Locate the cell with the specified text and output its (x, y) center coordinate. 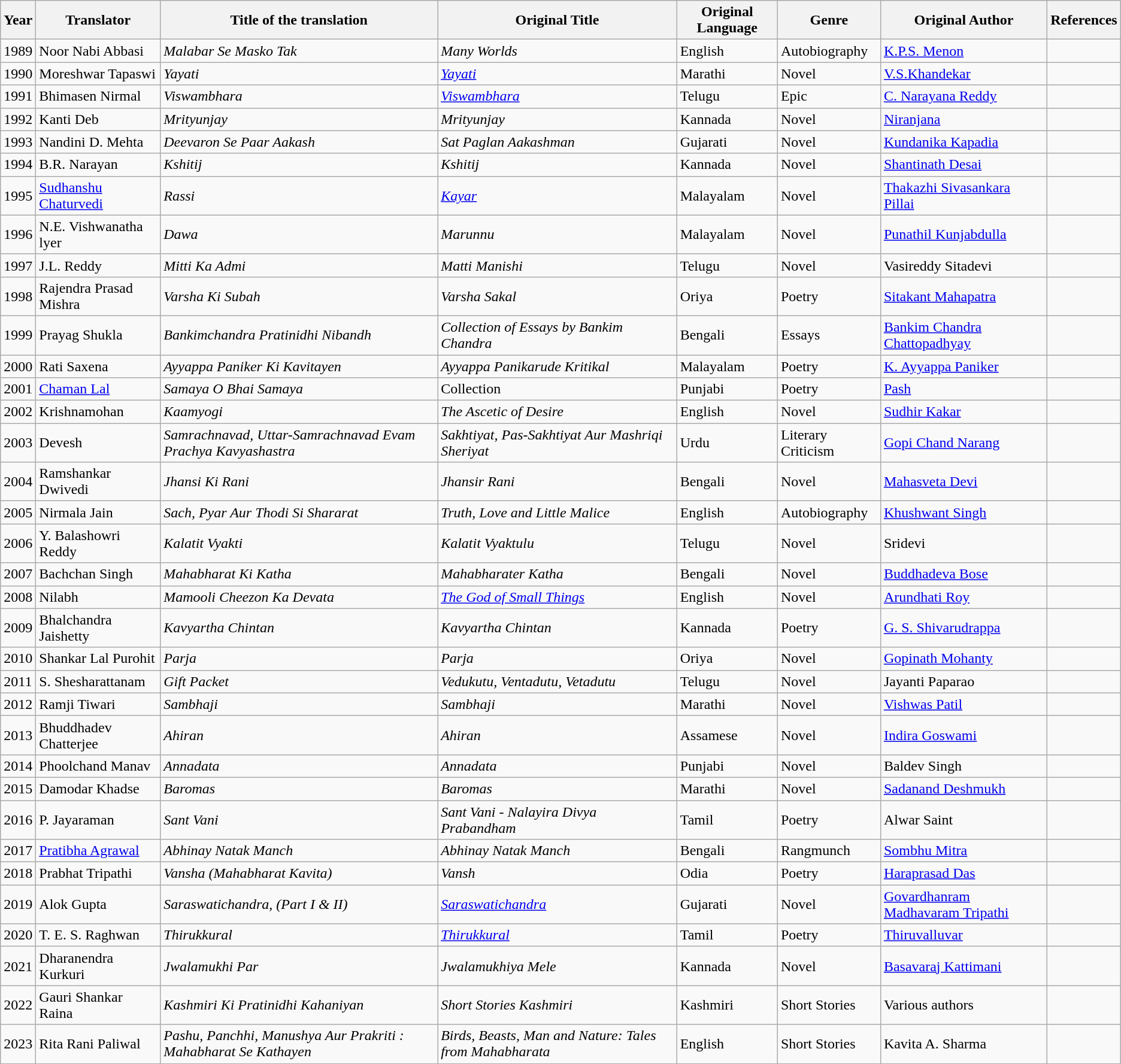
Matti Manishi (558, 265)
Pratibha Agrawal (98, 851)
Jhansi Ki Rani (299, 481)
K.P.S. Menon (964, 51)
Punathil Kunjabdulla (964, 235)
Marunnu (558, 235)
Haraprasad Das (964, 874)
1990 (18, 74)
Kashmiri Ki Pratinidhi Kahaniyan (299, 1005)
Nirmala Jain (98, 513)
Govardhanram Madhavaram Tripathi (964, 904)
Translator (98, 20)
Varsha Ki Subah (299, 296)
Truth, Love and Little Malice (558, 513)
Odia (727, 874)
2007 (18, 574)
2015 (18, 789)
Kashmiri (727, 1005)
Rita Rani Paliwal (98, 1044)
Jwalamukhi Par (299, 966)
Jhansir Rani (558, 481)
Sudhir Kakar (964, 412)
Chaman Lal (98, 389)
Various authors (964, 1005)
Rangmunch (829, 851)
1995 (18, 195)
Collection (558, 389)
2000 (18, 366)
1997 (18, 265)
Ayyappa Paniker Ki Kavitayen (299, 366)
Urdu (727, 443)
Kaamyogi (299, 412)
Literary Criticism (829, 443)
Pashu, Panchhi, Manushya Aur Prakriti : Mahabharat Se Kathayen (299, 1044)
Kanti Deb (98, 119)
Arundhati Roy (964, 597)
Phoolchand Manav (98, 766)
Vishwas Patil (964, 704)
Gauri Shankar Raina (98, 1005)
Khushwant Singh (964, 513)
Original Author (964, 20)
Assamese (727, 735)
Alok Gupta (98, 904)
Baldev Singh (964, 766)
Jayanti Paparao (964, 681)
Many Worlds (558, 51)
2006 (18, 544)
Original Language (727, 20)
Thakazhi Sivasankara Pillai (964, 195)
Vasireddy Sitadevi (964, 265)
1999 (18, 335)
Mahabharater Katha (558, 574)
The Ascetic of Desire (558, 412)
Nandini D. Mehta (98, 142)
G. S. Shivarudrappa (964, 628)
Dawa (299, 235)
2012 (18, 704)
J.L. Reddy (98, 265)
Bankim Chandra Chattopadhyay (964, 335)
2017 (18, 851)
2021 (18, 966)
Sadanand Deshmukh (964, 789)
Gopinath Mohanty (964, 659)
B.R. Narayan (98, 165)
Rati Saxena (98, 366)
Indira Goswami (964, 735)
Dharanendra Kurkuri (98, 966)
Saraswatichandra, (Part I & II) (299, 904)
2010 (18, 659)
Buddhadeva Bose (964, 574)
Alwar Saint (964, 819)
2023 (18, 1044)
2022 (18, 1005)
V.S.Khandekar (964, 74)
Gopi Chand Narang (964, 443)
Jwalamukhiya Mele (558, 966)
Pash (964, 389)
Bhalchandra Jaishetty (98, 628)
1992 (18, 119)
Moreshwar Tapaswi (98, 74)
Original Title (558, 20)
Sat Paglan Aakashman (558, 142)
Varsha Sakal (558, 296)
Samrachnavad, Uttar-Samrachnavad Evam Prachya Kavyashastra (299, 443)
S. Shesharattanam (98, 681)
Mahasveta Devi (964, 481)
Ayyappa Panikarude Kritikal (558, 366)
Prayag Shukla (98, 335)
Kalatit Vyakti (299, 544)
2016 (18, 819)
K. Ayyappa Paniker (964, 366)
2003 (18, 443)
References (1084, 20)
Mitti Ka Admi (299, 265)
2008 (18, 597)
Sakhtiyat, Pas-Sakhtiyat Aur Mashriqi Sheriyat (558, 443)
1991 (18, 96)
Sridevi (964, 544)
Mamooli Cheezon Ka Devata (299, 597)
1994 (18, 165)
1998 (18, 296)
Thiruvalluvar (964, 935)
2009 (18, 628)
Vansh (558, 874)
Sudhanshu Chaturvedi (98, 195)
1993 (18, 142)
Noor Nabi Abbasi (98, 51)
2019 (18, 904)
2002 (18, 412)
N.E. Vishwanatha lyer (98, 235)
Year (18, 20)
Genre (829, 20)
1989 (18, 51)
Bhuddhadev Chatterjee (98, 735)
Vedukutu, Ventadutu, Vetadutu (558, 681)
Mahabharat Ki Katha (299, 574)
2011 (18, 681)
Deevaron Se Paar Aakash (299, 142)
Essays (829, 335)
Saraswatichandra (558, 904)
Malabar Se Masko Tak (299, 51)
2004 (18, 481)
Kayar (558, 195)
Sombhu Mitra (964, 851)
1996 (18, 235)
Sant Vani (299, 819)
Short Stories Kashmiri (558, 1005)
Niranjana (964, 119)
2018 (18, 874)
Epic (829, 96)
Damodar Khadse (98, 789)
Ramshankar Dwivedi (98, 481)
Sant Vani - Nalayira Divya Prabandham (558, 819)
Bhimasen Nirmal (98, 96)
Bachchan Singh (98, 574)
Shantinath Desai (964, 165)
Kundanika Kapadia (964, 142)
Rassi (299, 195)
Nilabh (98, 597)
Vansha (Mahabharat Kavita) (299, 874)
2001 (18, 389)
Devesh (98, 443)
Bankimchandra Pratinidhi Nibandh (299, 335)
2020 (18, 935)
Prabhat Tripathi (98, 874)
Rajendra Prasad Mishra (98, 296)
Sach, Pyar Aur Thodi Si Shararat (299, 513)
T. E. S. Raghwan (98, 935)
The God of Small Things (558, 597)
P. Jayaraman (98, 819)
2005 (18, 513)
Y. Balashowri Reddy (98, 544)
Title of the translation (299, 20)
Shankar Lal Purohit (98, 659)
Kavita A. Sharma (964, 1044)
C. Narayana Reddy (964, 96)
Sitakant Mahapatra (964, 296)
Krishnamohan (98, 412)
Gift Packet (299, 681)
Samaya O Bhai Samaya (299, 389)
2014 (18, 766)
Kalatit Vyaktulu (558, 544)
Birds, Beasts, Man and Nature: Tales from Mahabharata (558, 1044)
Collection of Essays by Bankim Chandra (558, 335)
Ramji Tiwari (98, 704)
2013 (18, 735)
Basavaraj Kattimani (964, 966)
